Return (x, y) of the center of cell containing provided text 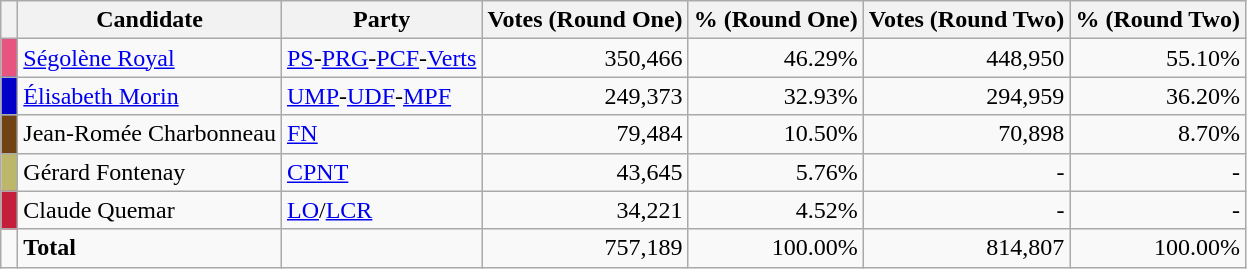
Candidate (150, 20)
34,221 (585, 210)
294,959 (966, 96)
Votes (Round Two) (966, 20)
CPNT (381, 172)
UMP-UDF-MPF (381, 96)
Total (150, 248)
Party (381, 20)
Ségolène Royal (150, 58)
LO/LCR (381, 210)
55.10% (1158, 58)
448,950 (966, 58)
79,484 (585, 134)
8.70% (1158, 134)
4.52% (776, 210)
46.29% (776, 58)
Gérard Fontenay (150, 172)
70,898 (966, 134)
36.20% (1158, 96)
32.93% (776, 96)
% (Round Two) (1158, 20)
Élisabeth Morin (150, 96)
814,807 (966, 248)
FN (381, 134)
10.50% (776, 134)
249,373 (585, 96)
PS-PRG-PCF-Verts (381, 58)
% (Round One) (776, 20)
350,466 (585, 58)
43,645 (585, 172)
757,189 (585, 248)
Jean-Romée Charbonneau (150, 134)
Claude Quemar (150, 210)
5.76% (776, 172)
Votes (Round One) (585, 20)
